Return [x, y] of the center of cell containing provided text 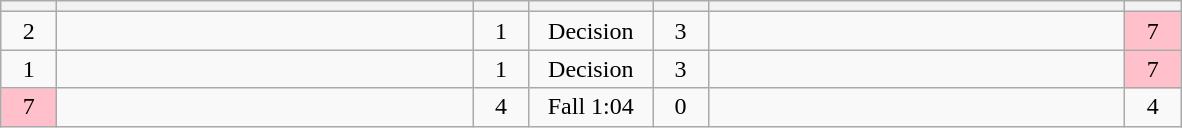
2 [29, 31]
0 [680, 107]
Fall 1:04 [591, 107]
